Find where the given text appears and provide that cell's center as [X, Y] coordinate. 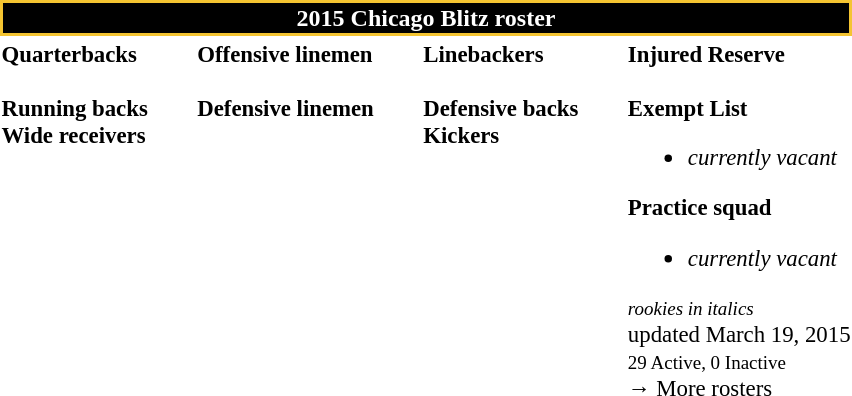
2015 Chicago Blitz roster [426, 18]
